Scan for the cell matching the given text and deliver its (X, Y) coordinate at center. 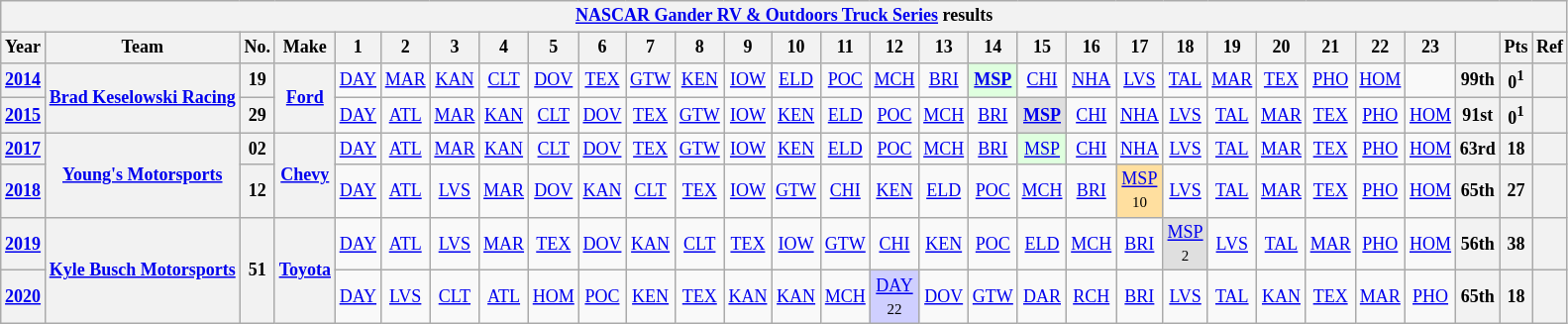
15 (1042, 48)
02 (258, 149)
MSP10 (1140, 191)
Pts (1516, 48)
Kyle Busch Motorsports (143, 270)
29 (258, 116)
17 (1140, 48)
23 (1430, 48)
9 (748, 48)
20 (1282, 48)
2015 (24, 116)
11 (845, 48)
10 (796, 48)
38 (1516, 244)
Team (143, 48)
Toyota (305, 270)
Year (24, 48)
Ref (1550, 48)
21 (1330, 48)
99th (1478, 80)
2014 (24, 80)
Make (305, 48)
NASCAR Gander RV & Outdoors Truck Series results (784, 16)
2020 (24, 297)
14 (993, 48)
2018 (24, 191)
2019 (24, 244)
16 (1092, 48)
6 (602, 48)
No. (258, 48)
Young's Motorsports (143, 174)
27 (1516, 191)
22 (1381, 48)
3 (455, 48)
DAR (1042, 297)
DAY22 (894, 297)
8 (699, 48)
1 (358, 48)
63rd (1478, 149)
5 (553, 48)
RCH (1092, 297)
2 (405, 48)
91st (1478, 116)
Chevy (305, 174)
Ford (305, 97)
7 (651, 48)
MSP2 (1185, 244)
4 (504, 48)
Brad Keselowski Racing (143, 97)
56th (1478, 244)
13 (944, 48)
2017 (24, 149)
51 (258, 270)
